Output the [X, Y] coordinate of the center of the cell containing the given text.  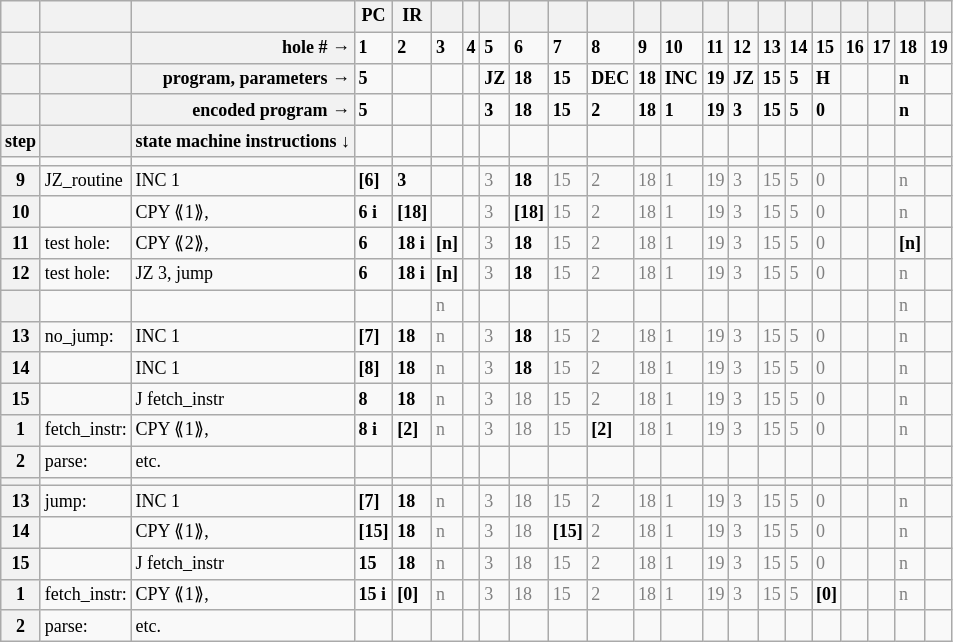
15 i [374, 594]
H [827, 78]
JZ_routine [86, 180]
[6] [374, 180]
PC [374, 16]
[8] [374, 368]
DEC [610, 78]
17 [882, 48]
state machine instructions ↓ [242, 140]
step [21, 140]
IR [412, 16]
JZ 3, jump [242, 274]
4 [471, 48]
8 i [374, 430]
jump: [86, 502]
hole # → [242, 48]
7 [568, 48]
INC [681, 78]
program, parameters → [242, 78]
16 [854, 48]
encoded program → [242, 110]
6 i [374, 212]
no_jump: [86, 336]
CPY ⟪2⟫, [242, 244]
